Output the [x, y] coordinate of the center of the cell containing the given text.  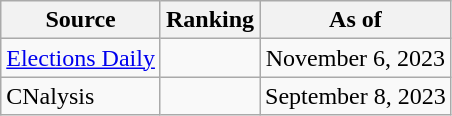
As of [356, 20]
Elections Daily [81, 58]
November 6, 2023 [356, 58]
September 8, 2023 [356, 96]
CNalysis [81, 96]
Ranking [210, 20]
Source [81, 20]
